Extract the [x, y] coordinate from the center of the cell holding the provided text.  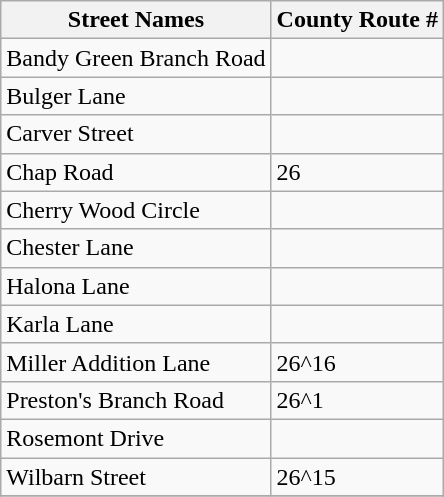
Street Names [136, 20]
Chap Road [136, 172]
Rosemont Drive [136, 438]
Preston's Branch Road [136, 400]
Bulger Lane [136, 96]
Wilbarn Street [136, 477]
Miller Addition Lane [136, 362]
Cherry Wood Circle [136, 210]
Carver Street [136, 134]
26^1 [357, 400]
County Route # [357, 20]
26^16 [357, 362]
Chester Lane [136, 248]
Bandy Green Branch Road [136, 58]
Halona Lane [136, 286]
26 [357, 172]
Karla Lane [136, 324]
26^15 [357, 477]
